Pinpoint the cell where the given text exists, returning its [X, Y] midpoint coordinate. 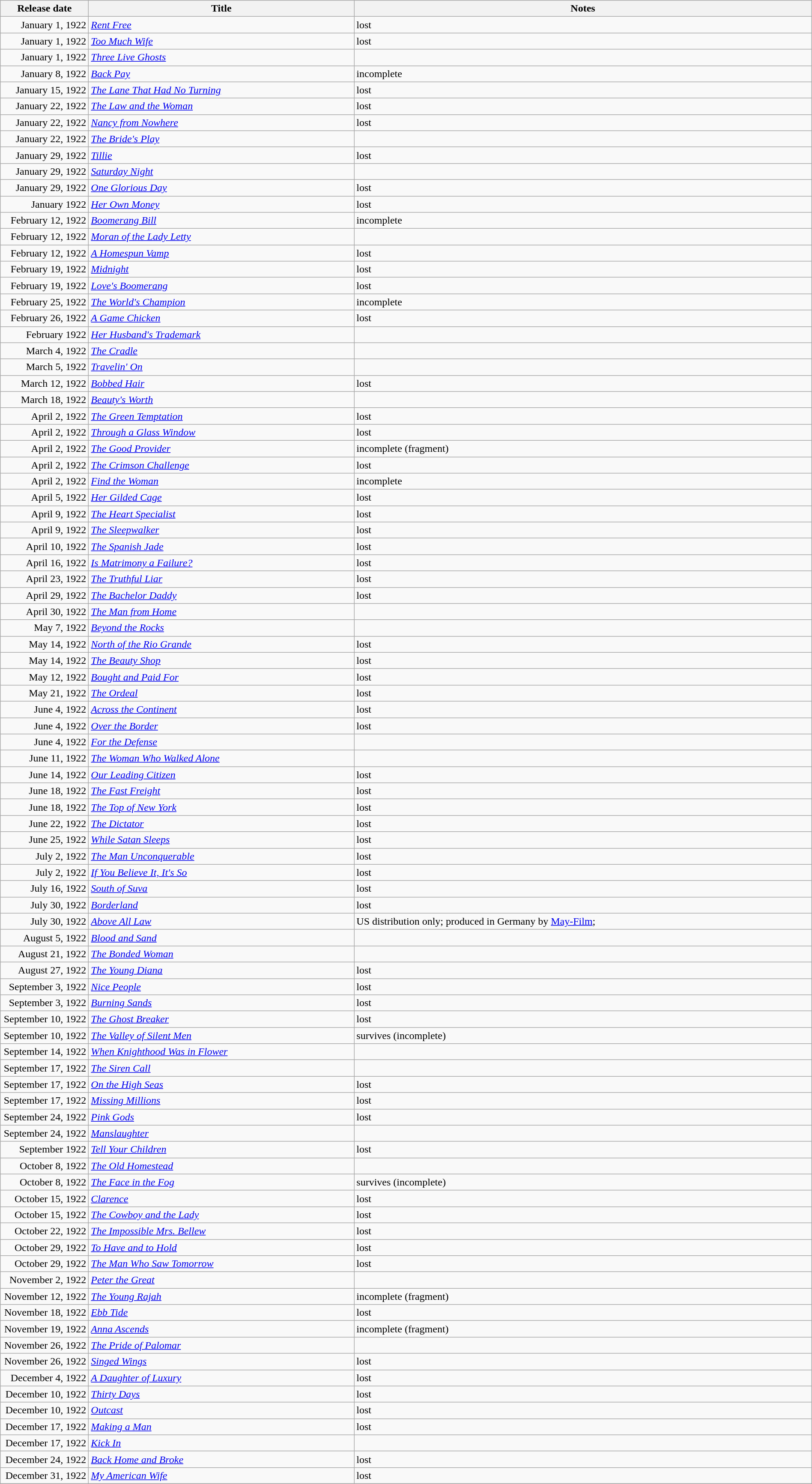
The Old Homestead [221, 1166]
Saturday Night [221, 171]
The Bonded Woman [221, 954]
March 12, 1922 [45, 383]
The Fast Freight [221, 791]
One Glorious Day [221, 188]
Above All Law [221, 921]
Boomerang Bill [221, 221]
Over the Border [221, 726]
North of the Rio Grande [221, 644]
Midnight [221, 269]
November 18, 1922 [45, 1313]
Back Home and Broke [221, 1459]
The Beauty Shop [221, 660]
March 4, 1922 [45, 351]
Find the Woman [221, 481]
The Man from Home [221, 612]
The Siren Call [221, 1068]
Across the Continent [221, 709]
Outcast [221, 1410]
Kick In [221, 1443]
January 8, 1922 [45, 74]
December 31, 1922 [45, 1475]
April 5, 1922 [45, 498]
Ebb Tide [221, 1313]
Anna Ascends [221, 1329]
Missing Millions [221, 1101]
Pink Gods [221, 1117]
The Young Rajah [221, 1296]
A Daughter of Luxury [221, 1378]
Beauty's Worth [221, 400]
Through a Glass Window [221, 432]
August 21, 1922 [45, 954]
To Have and to Hold [221, 1248]
While Satan Sleeps [221, 840]
The Valley of Silent Men [221, 1036]
July 16, 1922 [45, 889]
Her Husband's Trademark [221, 334]
The Good Provider [221, 448]
Tell Your Children [221, 1150]
April 10, 1922 [45, 546]
Rent Free [221, 25]
Bought and Paid For [221, 677]
Clarence [221, 1198]
Her Own Money [221, 204]
May 21, 1922 [45, 693]
The Sleepwalker [221, 530]
August 5, 1922 [45, 938]
February 25, 1922 [45, 302]
The Ordeal [221, 693]
Three Live Ghosts [221, 57]
Title [221, 9]
June 25, 1922 [45, 840]
If You Believe It, It's So [221, 872]
A Homespun Vamp [221, 253]
The Man Unconquerable [221, 856]
Singed Wings [221, 1362]
Manslaughter [221, 1133]
The Pride of Palomar [221, 1345]
November 12, 1922 [45, 1296]
Bobbed Hair [221, 383]
Notes [583, 9]
October 22, 1922 [45, 1231]
August 27, 1922 [45, 970]
April 23, 1922 [45, 579]
March 18, 1922 [45, 400]
Back Pay [221, 74]
For the Defense [221, 742]
June 22, 1922 [45, 824]
Her Gilded Cage [221, 498]
November 19, 1922 [45, 1329]
US distribution only; produced in Germany by May-Film; [583, 921]
February 26, 1922 [45, 318]
Our Leading Citizen [221, 775]
Peter the Great [221, 1280]
The Cowboy and the Lady [221, 1215]
April 30, 1922 [45, 612]
June 14, 1922 [45, 775]
January 15, 1922 [45, 90]
The Crimson Challenge [221, 465]
Nice People [221, 986]
The Woman Who Walked Alone [221, 758]
December 24, 1922 [45, 1459]
Making a Man [221, 1427]
September 1922 [45, 1150]
November 2, 1922 [45, 1280]
The Man Who Saw Tomorrow [221, 1264]
January 1922 [45, 204]
Thirty Days [221, 1394]
The Impossible Mrs. Bellew [221, 1231]
Nancy from Nowhere [221, 122]
The Heart Specialist [221, 514]
South of Suva [221, 889]
My American Wife [221, 1475]
A Game Chicken [221, 318]
The Bride's Play [221, 139]
Moran of the Lady Letty [221, 237]
September 14, 1922 [45, 1052]
When Knighthood Was in Flower [221, 1052]
May 7, 1922 [45, 628]
On the High Seas [221, 1084]
The Law and the Woman [221, 106]
June 11, 1922 [45, 758]
The Cradle [221, 351]
The Lane That Had No Turning [221, 90]
The Young Diana [221, 970]
Too Much Wife [221, 41]
Burning Sands [221, 1003]
March 5, 1922 [45, 367]
Blood and Sand [221, 938]
The Face in the Fog [221, 1182]
The Green Temptation [221, 416]
Borderland [221, 905]
April 29, 1922 [45, 595]
Tillie [221, 155]
The Truthful Liar [221, 579]
Love's Boomerang [221, 286]
February 1922 [45, 334]
The Spanish Jade [221, 546]
Is Matrimony a Failure? [221, 563]
The World's Champion [221, 302]
The Top of New York [221, 807]
December 4, 1922 [45, 1378]
Travelin' On [221, 367]
Release date [45, 9]
The Ghost Breaker [221, 1019]
April 16, 1922 [45, 563]
The Bachelor Daddy [221, 595]
May 12, 1922 [45, 677]
Beyond the Rocks [221, 628]
The Dictator [221, 824]
